Find where the given text appears and provide that cell's center as (X, Y) coordinate. 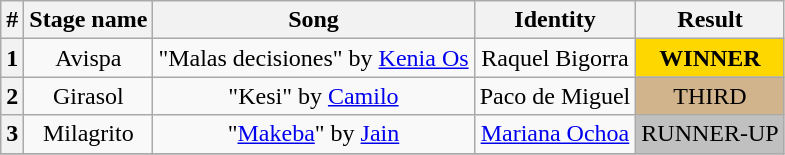
1 (12, 58)
THIRD (710, 96)
2 (12, 96)
"Makeba" by Jain (314, 134)
3 (12, 134)
Raquel Bigorra (555, 58)
WINNER (710, 58)
Mariana Ochoa (555, 134)
Milagrito (88, 134)
"Kesi" by Camilo (314, 96)
Identity (555, 20)
Result (710, 20)
"Malas decisiones" by Kenia Os (314, 58)
Song (314, 20)
# (12, 20)
Girasol (88, 96)
Stage name (88, 20)
Paco de Miguel (555, 96)
Avispa (88, 58)
RUNNER-UP (710, 134)
